Search for the cell housing the specified text and yield its [X, Y] center coordinate. 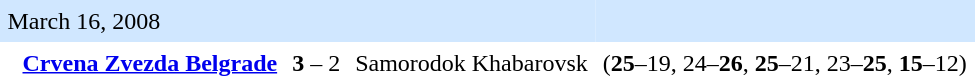
March 16, 2008 [298, 21]
